From the cell containing the given text, extract its center point as [x, y] coordinate. 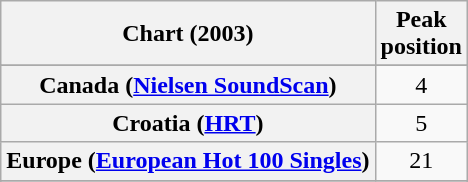
21 [421, 161]
Canada (Nielsen SoundScan) [188, 85]
4 [421, 85]
Europe (European Hot 100 Singles) [188, 161]
5 [421, 123]
Croatia (HRT) [188, 123]
Chart (2003) [188, 34]
Peakposition [421, 34]
